Find where the given text appears and provide that cell's center as [X, Y] coordinate. 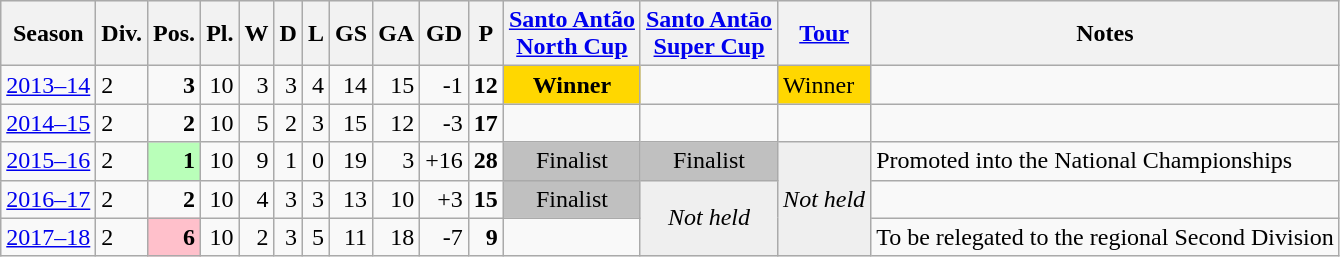
0 [316, 161]
28 [486, 161]
6 [174, 237]
W [256, 34]
2016–17 [48, 199]
+3 [444, 199]
Season [48, 34]
To be relegated to the regional Second Division [1106, 237]
2013–14 [48, 85]
13 [352, 199]
Tour [824, 34]
GA [396, 34]
P [486, 34]
Notes [1106, 34]
18 [396, 237]
-1 [444, 85]
-7 [444, 237]
2015–16 [48, 161]
Promoted into the National Championships [1106, 161]
19 [352, 161]
Santo AntāoSuper Cup [708, 34]
-3 [444, 123]
Div. [122, 34]
GS [352, 34]
Santo AntãoNorth Cup [572, 34]
Pos. [174, 34]
17 [486, 123]
L [316, 34]
Pl. [220, 34]
D [288, 34]
+16 [444, 161]
2014–15 [48, 123]
GD [444, 34]
2017–18 [48, 237]
14 [352, 85]
11 [352, 237]
